Search for the cell housing the specified text and yield its (X, Y) center coordinate. 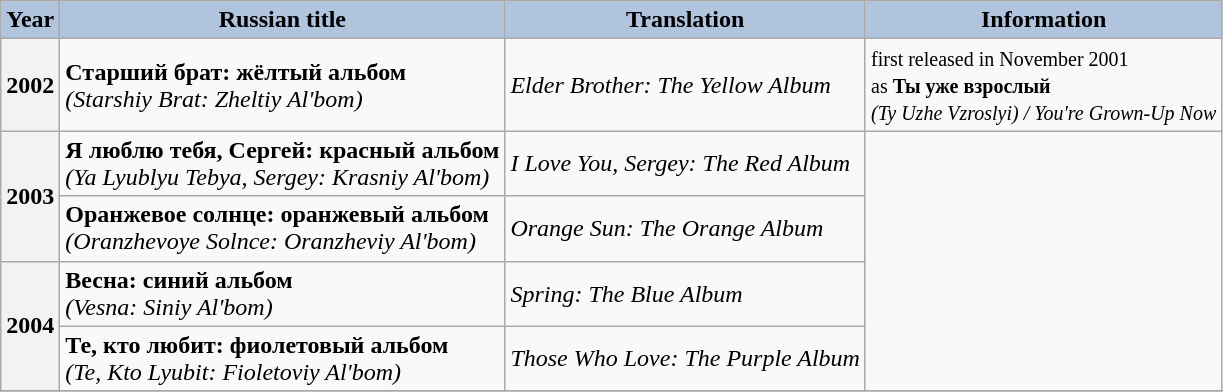
Information (1043, 20)
Я люблю тебя, Сергей: красный альбом(Ya Lyublyu Tebya, Sergey: Krasniy Al'bom) (282, 164)
2002 (30, 85)
Year (30, 20)
2003 (30, 196)
Elder Brother: The Yellow Album (686, 85)
Those Who Love: The Purple Album (686, 358)
Старший брат: жёлтый альбом(Starshiy Brat: Zheltiy Al'bom) (282, 85)
Оранжевое солнце: оранжевый альбом(Oranzhevoye Solnce: Oranzheviy Al'bom) (282, 228)
Те, кто любит: фиолетовый альбом(Te, Kto Lyubit: Fioletoviy Al'bom) (282, 358)
first released in November 2001as Ты уже взрослый(Ty Uzhe Vzroslyi) / You're Grown-Up Now (1043, 85)
Весна: синий альбом(Vesna: Siniy Al'bom) (282, 294)
2004 (30, 326)
Translation (686, 20)
Russian title (282, 20)
I Love You, Sergey: The Red Album (686, 164)
Spring: The Blue Album (686, 294)
Orange Sun: The Orange Album (686, 228)
